Extract the [x, y] coordinate from the center of the cell holding the provided text.  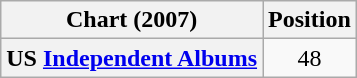
US Independent Albums [132, 58]
Position [310, 20]
Chart (2007) [132, 20]
48 [310, 58]
